Search for the cell housing the specified text and yield its [X, Y] center coordinate. 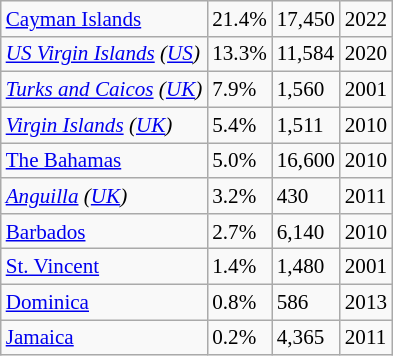
11,584 [306, 54]
7.9% [239, 90]
1.4% [239, 266]
Barbados [104, 230]
13.3% [239, 54]
17,450 [306, 18]
0.2% [239, 338]
6,140 [306, 230]
Turks and Caicos (UK) [104, 90]
Anguilla (UK) [104, 196]
Jamaica [104, 338]
Dominica [104, 302]
1,480 [306, 266]
430 [306, 196]
Virgin Islands (UK) [104, 124]
Cayman Islands [104, 18]
2020 [366, 54]
16,600 [306, 160]
1,560 [306, 90]
21.4% [239, 18]
US Virgin Islands (US) [104, 54]
2022 [366, 18]
St. Vincent [104, 266]
The Bahamas [104, 160]
3.2% [239, 196]
2013 [366, 302]
4,365 [306, 338]
2.7% [239, 230]
586 [306, 302]
5.4% [239, 124]
0.8% [239, 302]
5.0% [239, 160]
1,511 [306, 124]
